Search for the cell housing the specified text and yield its (X, Y) center coordinate. 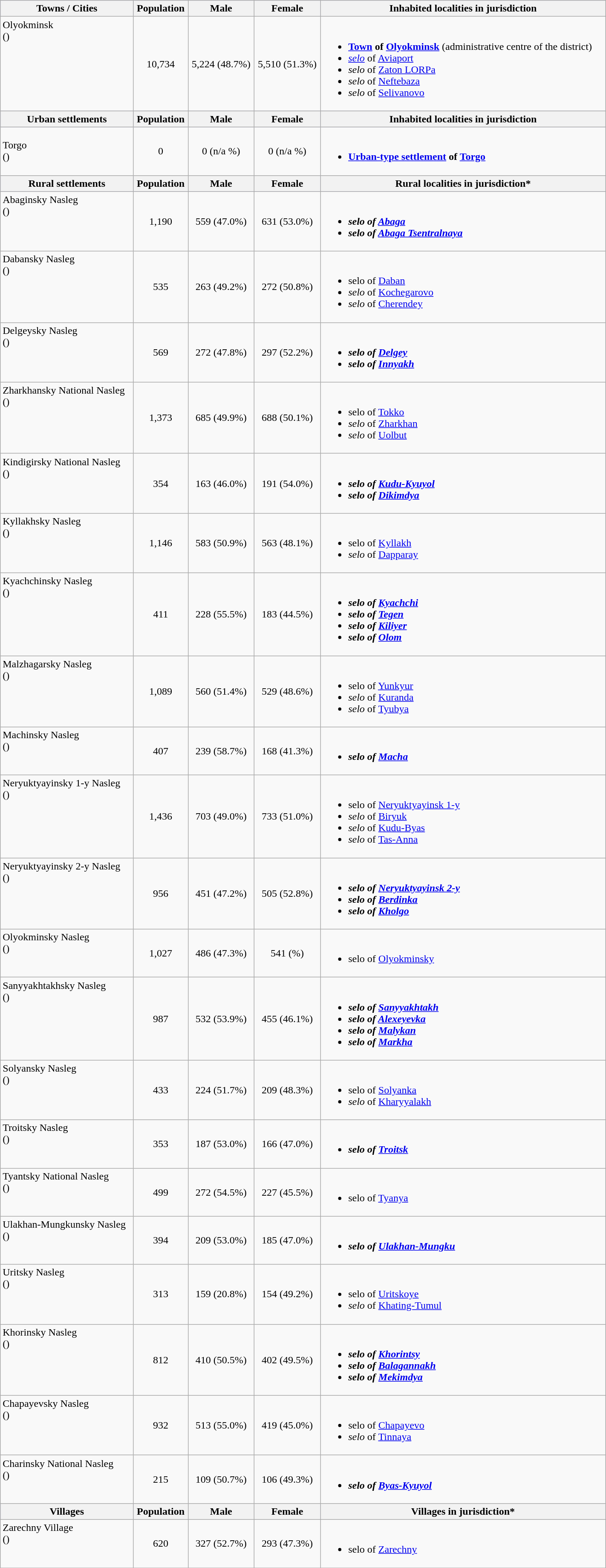
272 (54.5%) (221, 1192)
1,146 (161, 543)
402 (49.5%) (287, 1359)
560 (51.4%) (221, 692)
Malzhagarsky Nasleg() (67, 692)
620 (161, 1544)
Dabansky Nasleg() (67, 287)
5,510 (51.3%) (287, 64)
987 (161, 1019)
1,089 (161, 692)
selo of Neryuktyayinsk 1-yselo of Biryukselo of Kudu-Byasselo of Tas-Anna (463, 817)
Kyachchinsky Nasleg() (67, 614)
932 (161, 1425)
Urban settlements (67, 119)
1,190 (161, 221)
109 (50.7%) (221, 1479)
433 (161, 1090)
956 (161, 894)
Olyokminsk() (67, 64)
Villages (67, 1511)
187 (53.0%) (221, 1144)
selo of Kyachchiselo of Tegenselo of Kiliyerselo of Olom (463, 614)
293 (47.3%) (287, 1544)
Neryuktyayinsky 1-y Nasleg() (67, 817)
Villages in jurisdiction* (463, 1511)
Zarechny Village() (67, 1544)
selo of Khorintsyselo of Balagannakhselo of Mekimdya (463, 1359)
812 (161, 1359)
selo of Uritskoyeselo of Khating-Tumul (463, 1294)
Sanyyakhtakhsky Nasleg() (67, 1019)
selo of Tyanya (463, 1192)
191 (54.0%) (287, 483)
215 (161, 1479)
688 (50.1%) (287, 418)
563 (48.1%) (287, 543)
Zharkhansky National Nasleg() (67, 418)
733 (51.0%) (287, 817)
209 (48.3%) (287, 1090)
297 (52.2%) (287, 352)
Neryuktyayinsky 2-y Nasleg() (67, 894)
Machinsky Nasleg() (67, 751)
Urban-type settlement of Torgo (463, 151)
selo of Abagaselo of Abaga Tsentralnaya (463, 221)
407 (161, 751)
535 (161, 287)
228 (55.5%) (221, 614)
selo of Kudu-Kyuyolselo of Dikimdya (463, 483)
Abaginsky Nasleg() (67, 221)
Town of Olyokminsk (administrative centre of the district)selo of Aviaportselo of Zaton LORPaselo of Neftebazaselo of Selivanovo (463, 64)
410 (50.5%) (221, 1359)
224 (51.7%) (221, 1090)
selo of Chapayevoselo of Tinnaya (463, 1425)
selo of Dabanselo of Kochegarovoselo of Cherendey (463, 287)
selo of Neryuktyayinsk 2-yselo of Berdinkaselo of Kholgo (463, 894)
159 (20.8%) (221, 1294)
Kyllakhsky Nasleg() (67, 543)
327 (52.7%) (221, 1544)
263 (49.2%) (221, 287)
selo of Olyokminsky (463, 954)
486 (47.3%) (221, 954)
631 (53.0%) (287, 221)
183 (44.5%) (287, 614)
163 (46.0%) (221, 483)
272 (47.8%) (221, 352)
239 (58.7%) (221, 751)
185 (47.0%) (287, 1240)
Rural settlements (67, 183)
209 (53.0%) (221, 1240)
505 (52.8%) (287, 894)
Charinsky National Nasleg() (67, 1479)
154 (49.2%) (287, 1294)
685 (49.9%) (221, 418)
1,436 (161, 817)
selo of Yunkyurselo of Kurandaselo of Tyubya (463, 692)
166 (47.0%) (287, 1144)
10,734 (161, 64)
selo of Byas-Kyuyol (463, 1479)
selo of Troitsk (463, 1144)
272 (50.8%) (287, 287)
703 (49.0%) (221, 817)
451 (47.2%) (221, 894)
Solyansky Nasleg() (67, 1090)
499 (161, 1192)
Troitsky Nasleg() (67, 1144)
227 (45.5%) (287, 1192)
Torgo() (67, 151)
541 (%) (287, 954)
1,027 (161, 954)
Delgeysky Nasleg() (67, 352)
455 (46.1%) (287, 1019)
Tyantsky National Nasleg() (67, 1192)
Khorinsky Nasleg() (67, 1359)
selo of Zarechny (463, 1544)
394 (161, 1240)
Ulakhan-Mungkunsky Nasleg() (67, 1240)
Chapayevsky Nasleg() (67, 1425)
Rural localities in jurisdiction* (463, 183)
354 (161, 483)
419 (45.0%) (287, 1425)
Uritsky Nasleg() (67, 1294)
selo of Ulakhan-Mungku (463, 1240)
532 (53.9%) (221, 1019)
5,224 (48.7%) (221, 64)
559 (47.0%) (221, 221)
313 (161, 1294)
Towns / Cities (67, 9)
selo of Kyllakhselo of Dapparay (463, 543)
Kindigirsky National Nasleg() (67, 483)
0 (161, 151)
569 (161, 352)
529 (48.6%) (287, 692)
411 (161, 614)
168 (41.3%) (287, 751)
selo of Solyankaselo of Kharyyalakh (463, 1090)
selo of Delgeyselo of Innyakh (463, 352)
583 (50.9%) (221, 543)
Olyokminsky Nasleg() (67, 954)
513 (55.0%) (221, 1425)
selo of Macha (463, 751)
106 (49.3%) (287, 1479)
353 (161, 1144)
selo of Tokkoselo of Zharkhanselo of Uolbut (463, 418)
1,373 (161, 418)
selo of Sanyyakhtakhselo of Alexeyevkaselo of Malykanselo of Markha (463, 1019)
